Scan for the cell matching the given text and deliver its (X, Y) coordinate at center. 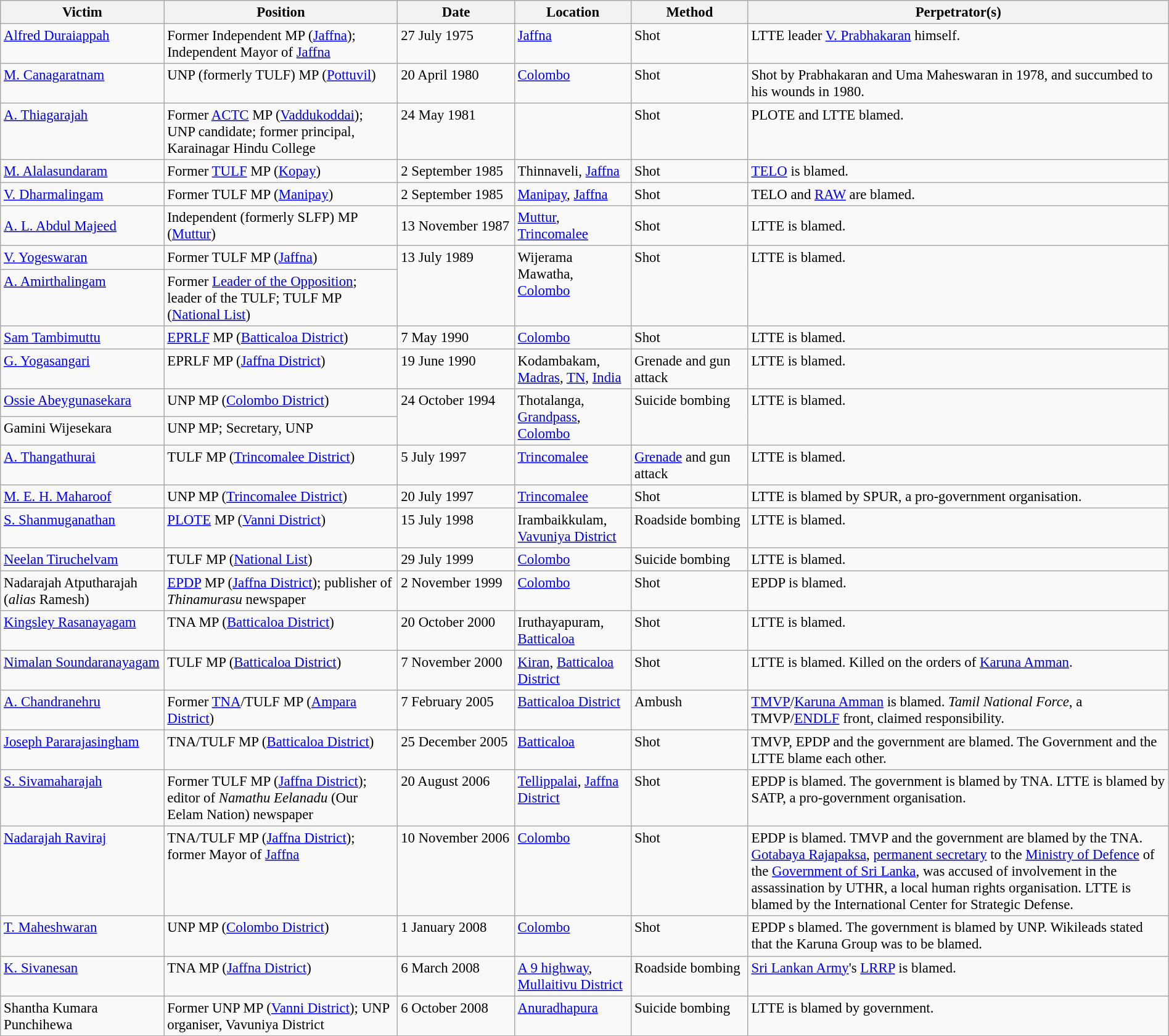
Manipay, Jaffna (572, 195)
PLOTE MP (Vanni District) (281, 528)
T. Maheshwaran (83, 937)
S. Shanmuganathan (83, 528)
13 July 1989 (456, 286)
Position (281, 12)
PLOTE and LTTE blamed. (958, 132)
Nimalan Soundaranayagam (83, 671)
20 July 1997 (456, 497)
Joseph Pararajasingham (83, 751)
Kodambakam, Madras, TN, India (572, 369)
24 October 1994 (456, 417)
Kingsley Rasanayagam (83, 631)
Former Independent MP (Jaffna); Independent Mayor of Jaffna (281, 44)
5 July 1997 (456, 465)
Thinnaveli, Jaffna (572, 171)
TULF MP (Trincomalee District) (281, 465)
S. Sivamaharajah (83, 798)
Location (572, 12)
LTTE is blamed by SPUR, a pro-government organisation. (958, 497)
6 March 2008 (456, 976)
Shot by Prabhakaran and Uma Maheswaran in 1978, and succumbed to his wounds in 1980. (958, 84)
V. Dharmalingam (83, 195)
13 November 1987 (456, 226)
Alfred Duraiappah (83, 44)
Sri Lankan Army's LRRP is blamed. (958, 976)
EPRLF MP (Batticaloa District) (281, 337)
2 November 1999 (456, 590)
Date (456, 12)
LTTE is blamed. Killed on the orders of Karuna Amman. (958, 671)
Neelan Tiruchelvam (83, 560)
15 July 1998 (456, 528)
Muttur, Trincomalee (572, 226)
Nadarajah Raviraj (83, 871)
20 October 2000 (456, 631)
7 May 1990 (456, 337)
G. Yogasangari (83, 369)
EPDP is blamed. The government is blamed by TNA. LTTE is blamed by SATP, a pro-government organisation. (958, 798)
TNA/TULF MP (Batticaloa District) (281, 751)
Former TULF MP (Jaffna) (281, 258)
Ossie Abeygunasekara (83, 402)
27 July 1975 (456, 44)
A 9 highway, Mullaitivu District (572, 976)
19 June 1990 (456, 369)
UNP MP (Trincomalee District) (281, 497)
Method (689, 12)
7 February 2005 (456, 710)
TMVP, EPDP and the government are blamed. The Government and the LTTE blame each other. (958, 751)
Perpetrator(s) (958, 12)
TNA MP (Jaffna District) (281, 976)
Victim (83, 12)
7 November 2000 (456, 671)
Former TULF MP (Jaffna District); editor of Namathu Eelanadu (Our Eelam Nation) newspaper (281, 798)
20 August 2006 (456, 798)
Thotalanga, Grandpass, Colombo (572, 417)
UNP (formerly TULF) MP (Pottuvil) (281, 84)
Gamini Wijesekara (83, 431)
Kiran, Batticaloa District (572, 671)
Former ACTC MP (Vaddukoddai); UNP candidate; former principal, Karainagar Hindu College (281, 132)
TELO and RAW are blamed. (958, 195)
Former Leader of the Opposition; leader of the TULF; TULF MP (National List) (281, 298)
Anuradhapura (572, 1016)
Wijerama Mawatha, Colombo (572, 286)
A. Thangathurai (83, 465)
TELO is blamed. (958, 171)
Irambaikkulam, Vavuniya District (572, 528)
TMVP/Karuna Amman is blamed. Tamil National Force, a TMVP/ENDLF front, claimed responsibility. (958, 710)
Batticaloa District (572, 710)
M. Alalasundaram (83, 171)
K. Sivanesan (83, 976)
M. E. H. Maharoof (83, 497)
Iruthayapuram, Batticaloa (572, 631)
EPDP s blamed. The government is blamed by UNP. Wikileads stated that the Karuna Group was to be blamed. (958, 937)
M. Canagaratnam (83, 84)
Former UNP MP (Vanni District); UNP organiser, Vavuniya District (281, 1016)
EPRLF MP (Jaffna District) (281, 369)
1 January 2008 (456, 937)
25 December 2005 (456, 751)
EPDP is blamed. (958, 590)
LTTE is blamed by government. (958, 1016)
Nadarajah Atputharajah(alias Ramesh) (83, 590)
Former TULF MP (Manipay) (281, 195)
TULF MP (Batticaloa District) (281, 671)
Shantha Kumara Punchihewa (83, 1016)
6 October 2008 (456, 1016)
A. Chandranehru (83, 710)
A. Amirthalingam (83, 298)
Independent (formerly SLFP) MP (Muttur) (281, 226)
Former TNA/TULF MP (Ampara District) (281, 710)
EPDP MP (Jaffna District); publisher of Thinamurasu newspaper (281, 590)
A. L. Abdul Majeed (83, 226)
UNP MP; Secretary, UNP (281, 431)
Sam Tambimuttu (83, 337)
20 April 1980 (456, 84)
TNA/TULF MP (Jaffna District); former Mayor of Jaffna (281, 871)
V. Yogeswaran (83, 258)
Batticaloa (572, 751)
TNA MP (Batticaloa District) (281, 631)
Former TULF MP (Kopay) (281, 171)
10 November 2006 (456, 871)
LTTE leader V. Prabhakaran himself. (958, 44)
TULF MP (National List) (281, 560)
29 July 1999 (456, 560)
Tellippalai, Jaffna District (572, 798)
Ambush (689, 710)
A. Thiagarajah (83, 132)
24 May 1981 (456, 132)
Jaffna (572, 44)
